Output the (X, Y) coordinate of the center of the cell containing the given text.  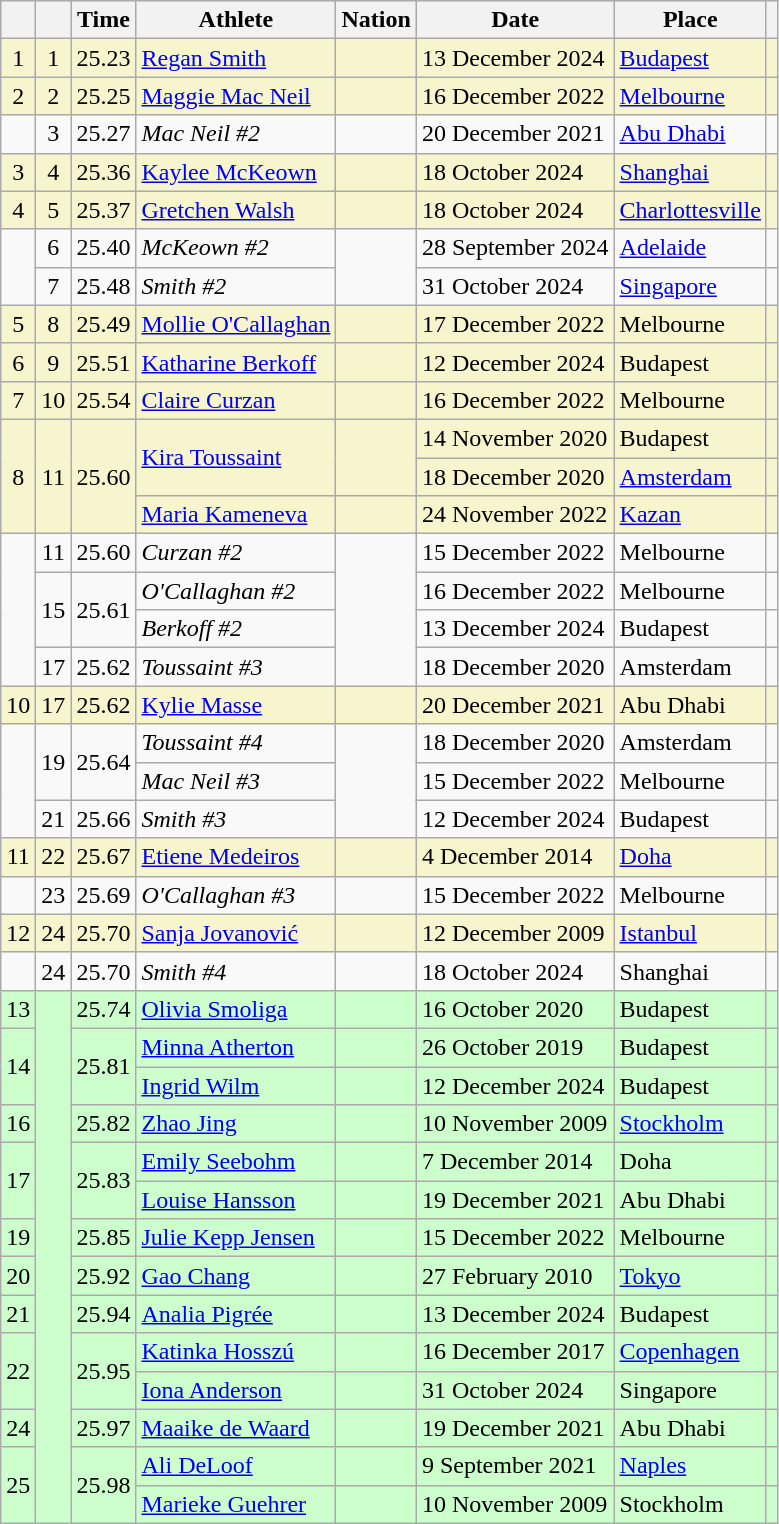
16 (18, 1124)
Kira Toussaint (236, 457)
Athlete (236, 20)
Adelaide (690, 248)
Olivia Smoliga (236, 1009)
Kylie Masse (236, 705)
25.85 (104, 1238)
O'Callaghan #2 (236, 591)
Istanbul (690, 933)
Emily Seebohm (236, 1162)
12 (18, 933)
Katharine Berkoff (236, 362)
Berkoff #2 (236, 629)
25.95 (104, 1371)
25.64 (104, 762)
12 December 2009 (515, 933)
25.25 (104, 96)
Regan Smith (236, 58)
25.37 (104, 210)
25 (18, 1485)
Copenhagen (690, 1352)
Mollie O'Callaghan (236, 324)
25.67 (104, 857)
16 October 2020 (515, 1009)
Marieke Guehrer (236, 1504)
Etiene Medeiros (236, 857)
16 December 2017 (515, 1352)
Kazan (690, 515)
25.83 (104, 1181)
25.97 (104, 1428)
Smith #3 (236, 819)
25.92 (104, 1276)
25.82 (104, 1124)
Maria Kameneva (236, 515)
28 September 2024 (515, 248)
25.49 (104, 324)
25.98 (104, 1485)
25.36 (104, 172)
23 (54, 895)
Mac Neil #2 (236, 134)
25.27 (104, 134)
Maggie Mac Neil (236, 96)
4 December 2014 (515, 857)
Zhao Jing (236, 1124)
20 (18, 1276)
17 December 2022 (515, 324)
Tokyo (690, 1276)
Louise Hansson (236, 1200)
Claire Curzan (236, 400)
Analia Pigrée (236, 1314)
7 December 2014 (515, 1162)
25.48 (104, 286)
Date (515, 20)
Ali DeLoof (236, 1466)
25.94 (104, 1314)
Smith #2 (236, 286)
Nation (376, 20)
Julie Kepp Jensen (236, 1238)
McKeown #2 (236, 248)
Naples (690, 1466)
13 (18, 1009)
Time (104, 20)
25.66 (104, 819)
Katinka Hosszú (236, 1352)
26 October 2019 (515, 1047)
14 November 2020 (515, 438)
25.23 (104, 58)
Kaylee McKeown (236, 172)
25.40 (104, 248)
Toussaint #3 (236, 667)
Curzan #2 (236, 553)
Sanja Jovanović (236, 933)
25.81 (104, 1066)
25.51 (104, 362)
Minna Atherton (236, 1047)
Gretchen Walsh (236, 210)
Ingrid Wilm (236, 1085)
25.54 (104, 400)
Toussaint #4 (236, 743)
Maaike de Waard (236, 1428)
25.61 (104, 610)
14 (18, 1066)
Mac Neil #3 (236, 781)
Gao Chang (236, 1276)
O'Callaghan #3 (236, 895)
Place (690, 20)
25.69 (104, 895)
25.74 (104, 1009)
Charlottesville (690, 210)
15 (54, 610)
9 (54, 362)
Smith #4 (236, 971)
24 November 2022 (515, 515)
Iona Anderson (236, 1390)
9 September 2021 (515, 1466)
27 February 2010 (515, 1276)
